For the text-containing cell, return its midpoint in (X, Y) coordinate format. 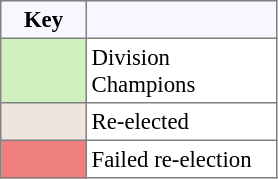
Failed re-election (181, 159)
Re-elected (181, 122)
Key (44, 20)
Division Champions (181, 70)
